Output the [x, y] coordinate of the center of the cell containing the given text.  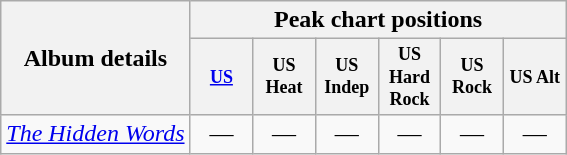
US Heat [284, 77]
Peak chart positions [378, 20]
The Hidden Words [96, 134]
US Rock [472, 77]
US Hard Rock [410, 77]
US Alt [534, 77]
US Indep [346, 77]
US [222, 77]
Album details [96, 58]
